Determine the (X, Y) coordinate at the center of the cell enclosing the given text.  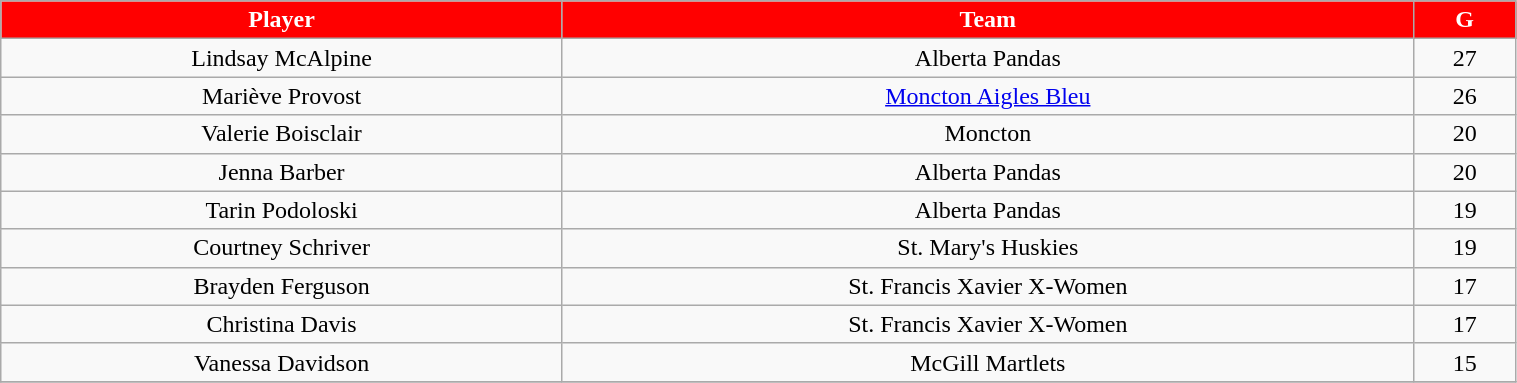
Player (282, 20)
26 (1464, 96)
G (1464, 20)
Lindsay McAlpine (282, 58)
Moncton (988, 134)
St. Mary's Huskies (988, 248)
Moncton Aigles Bleu (988, 96)
Christina Davis (282, 324)
Vanessa Davidson (282, 362)
27 (1464, 58)
15 (1464, 362)
Jenna Barber (282, 172)
Team (988, 20)
McGill Martlets (988, 362)
Tarin Podoloski (282, 210)
Courtney Schriver (282, 248)
Brayden Ferguson (282, 286)
Mariève Provost (282, 96)
Valerie Boisclair (282, 134)
